Search for the cell housing the specified text and yield its (x, y) center coordinate. 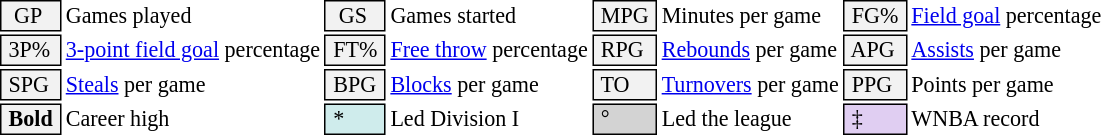
APG (875, 50)
PPG (875, 85)
TO (624, 85)
SPG (30, 85)
3-point field goal percentage (192, 50)
BPG (356, 85)
3P% (30, 50)
GP (30, 16)
FG% (875, 16)
GS (356, 16)
MPG (624, 16)
FT% (356, 50)
Turnovers per game (750, 85)
Games played (192, 16)
Steals per game (192, 85)
Free throw percentage (489, 50)
Games started (489, 16)
Rebounds per game (750, 50)
RPG (624, 50)
Minutes per game (750, 16)
Blocks per game (489, 85)
